Identify which cell holds the provided text, then report its (x, y) central coordinate. 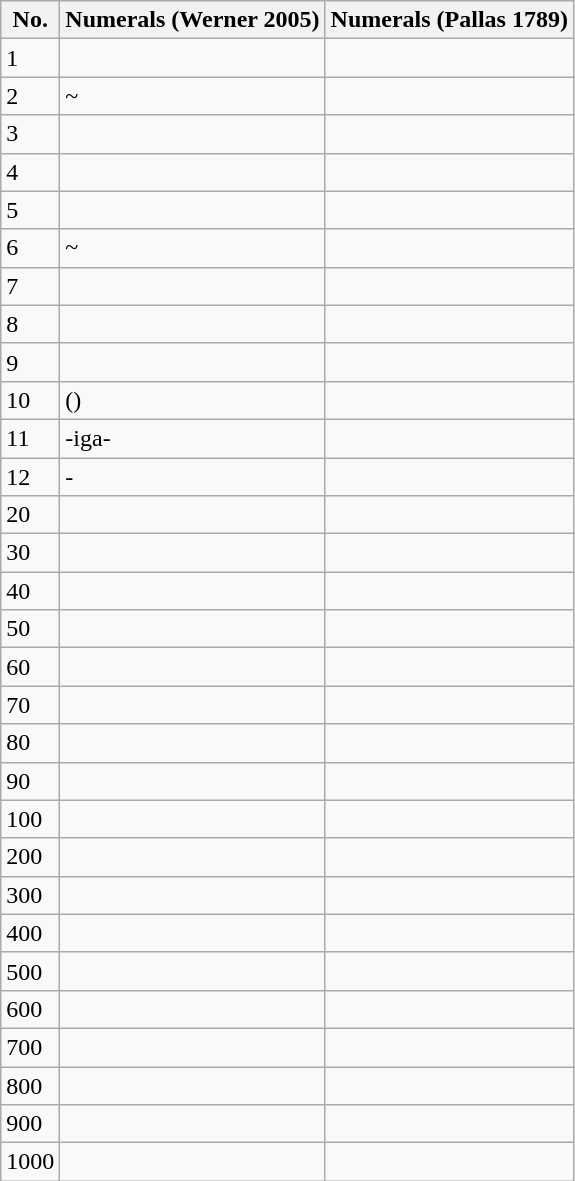
2 (30, 96)
Numerals (Werner 2005) (192, 20)
200 (30, 857)
1000 (30, 1162)
4 (30, 172)
70 (30, 705)
10 (30, 400)
400 (30, 933)
3 (30, 134)
50 (30, 629)
9 (30, 362)
6 (30, 248)
500 (30, 971)
-iga- (192, 438)
20 (30, 515)
300 (30, 895)
5 (30, 210)
700 (30, 1047)
11 (30, 438)
8 (30, 324)
Numerals (Pallas 1789) (449, 20)
12 (30, 477)
40 (30, 591)
100 (30, 819)
600 (30, 1009)
No. (30, 20)
80 (30, 743)
- (192, 477)
900 (30, 1124)
800 (30, 1085)
60 (30, 667)
7 (30, 286)
30 (30, 553)
90 (30, 781)
() (192, 400)
1 (30, 58)
